Determine the (x, y) coordinate at the center of the cell enclosing the given text.  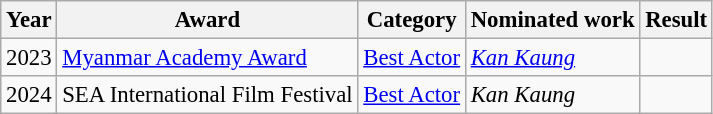
Award (208, 20)
Nominated work (552, 20)
Year (29, 20)
Category (412, 20)
SEA International Film Festival (208, 95)
2023 (29, 58)
Result (676, 20)
2024 (29, 95)
Myanmar Academy Award (208, 58)
